From the cell containing the given text, extract its center point as (x, y) coordinate. 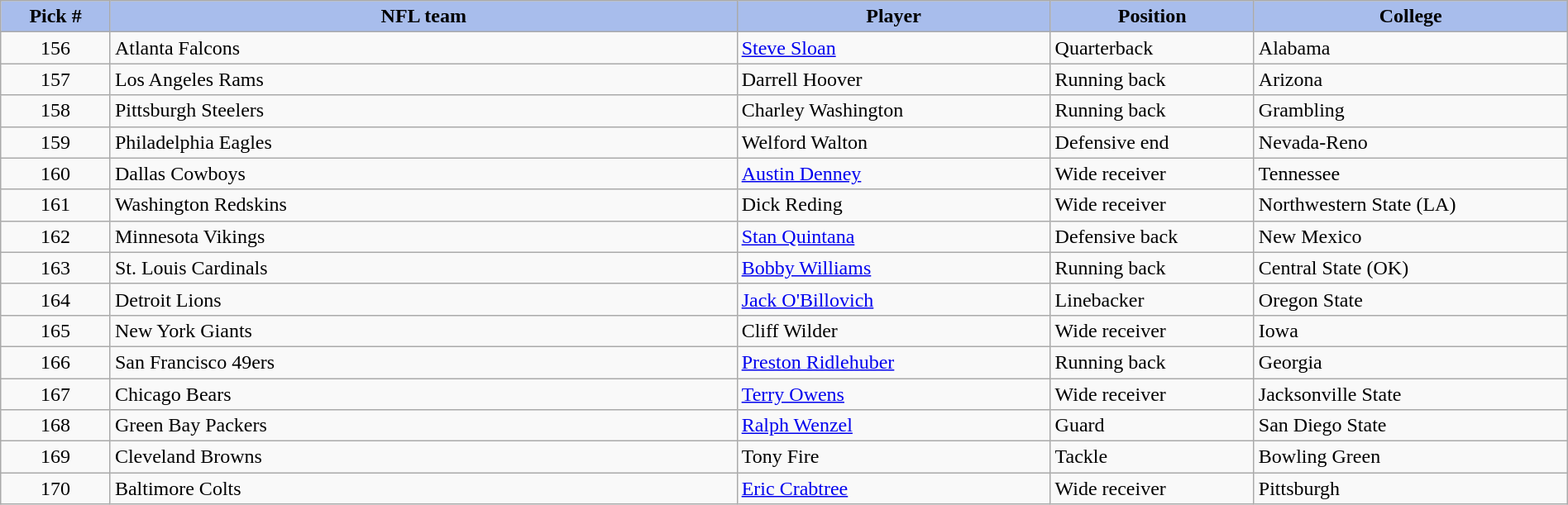
Georgia (1411, 362)
161 (56, 205)
Arizona (1411, 79)
Stan Quintana (893, 236)
Tennessee (1411, 174)
Steve Sloan (893, 48)
San Diego State (1411, 426)
Cleveland Browns (423, 457)
Defensive back (1152, 236)
164 (56, 299)
Washington Redskins (423, 205)
169 (56, 457)
Philadelphia Eagles (423, 142)
Detroit Lions (423, 299)
Tackle (1152, 457)
San Francisco 49ers (423, 362)
Pittsburgh (1411, 488)
Quarterback (1152, 48)
Defensive end (1152, 142)
New Mexico (1411, 236)
NFL team (423, 17)
Jack O'Billovich (893, 299)
Guard (1152, 426)
Los Angeles Rams (423, 79)
Linebacker (1152, 299)
Position (1152, 17)
College (1411, 17)
168 (56, 426)
Eric Crabtree (893, 488)
Green Bay Packers (423, 426)
Austin Denney (893, 174)
Tony Fire (893, 457)
Chicago Bears (423, 394)
Dick Reding (893, 205)
Ralph Wenzel (893, 426)
Northwestern State (LA) (1411, 205)
Iowa (1411, 331)
159 (56, 142)
Bobby Williams (893, 268)
Alabama (1411, 48)
Baltimore Colts (423, 488)
Welford Walton (893, 142)
St. Louis Cardinals (423, 268)
New York Giants (423, 331)
156 (56, 48)
Atlanta Falcons (423, 48)
Oregon State (1411, 299)
158 (56, 111)
160 (56, 174)
Minnesota Vikings (423, 236)
Nevada-Reno (1411, 142)
Darrell Hoover (893, 79)
Terry Owens (893, 394)
Pittsburgh Steelers (423, 111)
165 (56, 331)
Cliff Wilder (893, 331)
167 (56, 394)
163 (56, 268)
Charley Washington (893, 111)
Dallas Cowboys (423, 174)
166 (56, 362)
Pick # (56, 17)
Bowling Green (1411, 457)
Grambling (1411, 111)
Central State (OK) (1411, 268)
Preston Ridlehuber (893, 362)
Jacksonville State (1411, 394)
157 (56, 79)
Player (893, 17)
162 (56, 236)
170 (56, 488)
